Return the [x, y] coordinate for the center point of the cell that contains the specified text.  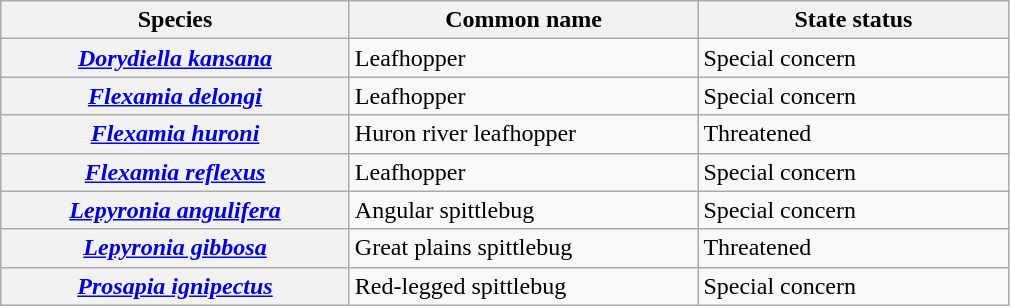
Lepyronia gibbosa [176, 248]
Prosapia ignipectus [176, 286]
Flexamia reflexus [176, 172]
Common name [524, 20]
Angular spittlebug [524, 210]
Red-legged spittlebug [524, 286]
Flexamia huroni [176, 134]
Flexamia delongi [176, 96]
Great plains spittlebug [524, 248]
Lepyronia angulifera [176, 210]
Species [176, 20]
Huron river leafhopper [524, 134]
Dorydiella kansana [176, 58]
State status [854, 20]
